Return (X, Y) of the center of cell containing provided text 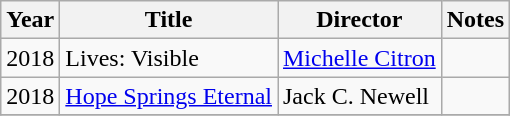
Hope Springs Eternal (169, 96)
Notes (475, 20)
Title (169, 20)
Michelle Citron (360, 58)
Year (30, 20)
Jack C. Newell (360, 96)
Lives: Visible (169, 58)
Director (360, 20)
